Search for the cell housing the specified text and yield its [X, Y] center coordinate. 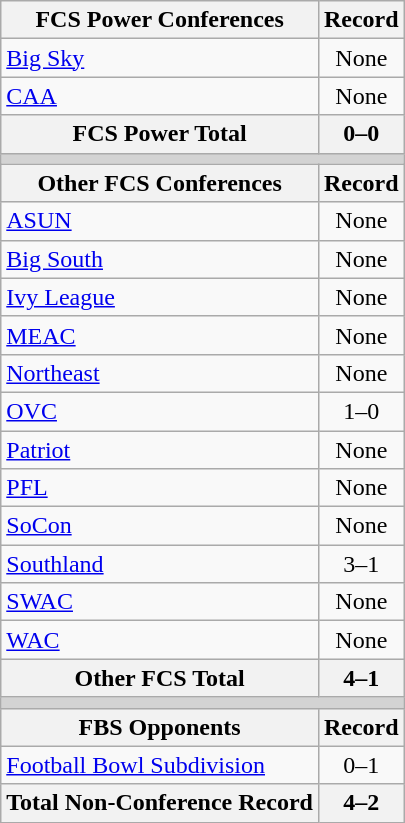
OVC [160, 411]
3–1 [361, 564]
FBS Opponents [160, 727]
MEAC [160, 335]
Football Bowl Subdivision [160, 765]
0–1 [361, 765]
1–0 [361, 411]
PFL [160, 488]
Southland [160, 564]
FCS Power Total [160, 134]
Northeast [160, 373]
WAC [160, 640]
CAA [160, 96]
Other FCS Total [160, 678]
Big South [160, 259]
SoCon [160, 526]
Big Sky [160, 58]
FCS Power Conferences [160, 20]
Patriot [160, 449]
SWAC [160, 602]
ASUN [160, 221]
4–2 [361, 803]
Total Non-Conference Record [160, 803]
0–0 [361, 134]
Other FCS Conferences [160, 183]
Ivy League [160, 297]
4–1 [361, 678]
